Determine the (X, Y) coordinate at the center of the cell enclosing the given text.  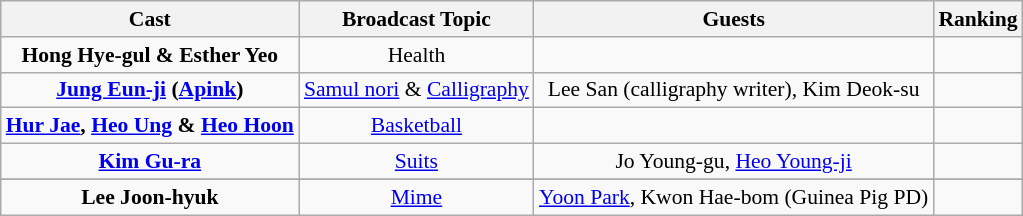
Health (416, 55)
Kim Gu-ra (150, 162)
Yoon Park, Kwon Hae-bom (Guinea Pig PD) (734, 197)
Hur Jae, Heo Ung & Heo Hoon (150, 126)
Samul nori & Calligraphy (416, 90)
Cast (150, 19)
Hong Hye-gul & Esther Yeo (150, 55)
Suits (416, 162)
Guests (734, 19)
Lee San (calligraphy writer), Kim Deok-su (734, 90)
Basketball (416, 126)
Broadcast Topic (416, 19)
Lee Joon-hyuk (150, 197)
Ranking (978, 19)
Mime (416, 197)
Jung Eun-ji (Apink) (150, 90)
Jo Young-gu, Heo Young-ji (734, 162)
